Capture the cell that displays the provided text and extract its [X, Y] central coordinate. 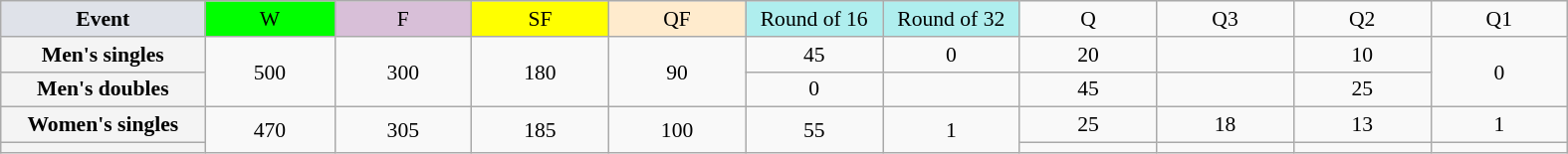
20 [1088, 55]
W [270, 19]
SF [541, 19]
13 [1362, 125]
Men's singles [104, 55]
180 [541, 72]
470 [270, 130]
Q2 [1362, 19]
18 [1226, 125]
QF [677, 19]
90 [677, 72]
300 [403, 72]
Event [104, 19]
Q1 [1499, 19]
185 [541, 130]
Men's doubles [104, 89]
305 [403, 130]
F [403, 19]
Women's singles [104, 125]
Q [1088, 19]
55 [814, 130]
Round of 16 [814, 19]
100 [677, 130]
Q3 [1226, 19]
Round of 32 [951, 19]
10 [1362, 55]
500 [270, 72]
